Identify which cell holds the provided text, then report its (X, Y) central coordinate. 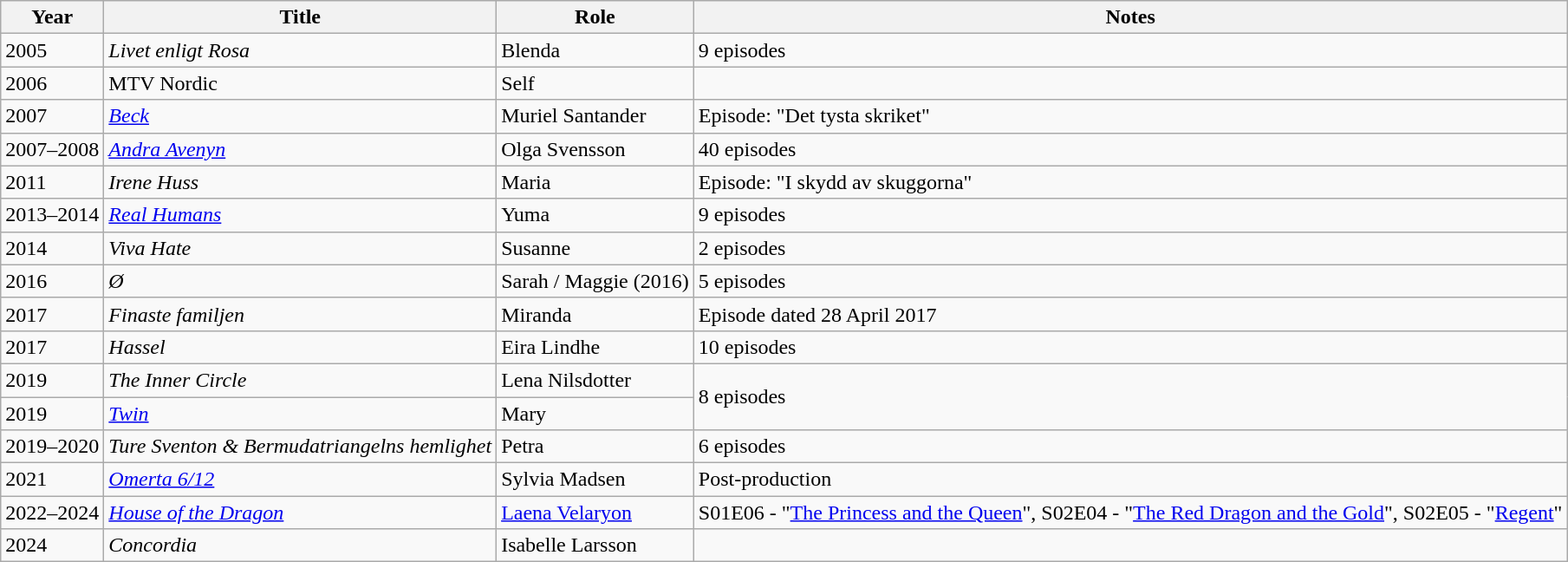
2019–2020 (52, 447)
Self (595, 83)
Episode dated 28 April 2017 (1130, 314)
Isabelle Larsson (595, 546)
Notes (1130, 17)
Title (300, 17)
Irene Huss (300, 182)
Sylvia Madsen (595, 480)
Year (52, 17)
Finaste familjen (300, 314)
2007–2008 (52, 149)
Lena Nilsdotter (595, 380)
2005 (52, 50)
10 episodes (1130, 347)
Ture Sventon & Bermudatriangelns hemlighet (300, 447)
MTV Nordic (300, 83)
Livet enligt Rosa (300, 50)
Real Humans (300, 215)
2 episodes (1130, 248)
Beck (300, 116)
2014 (52, 248)
Omerta 6/12 (300, 480)
Viva Hate (300, 248)
Muriel Santander (595, 116)
Post-production (1130, 480)
Blenda (595, 50)
5 episodes (1130, 281)
Hassel (300, 347)
2007 (52, 116)
S01E06 - "The Princess and the Queen", S02E04 - "The Red Dragon and the Gold", S02E05 - "Regent" (1130, 513)
Maria (595, 182)
Petra (595, 447)
Andra Avenyn (300, 149)
2011 (52, 182)
Role (595, 17)
House of the Dragon (300, 513)
Miranda (595, 314)
Sarah / Maggie (2016) (595, 281)
Twin (300, 414)
2021 (52, 480)
2016 (52, 281)
Yuma (595, 215)
Mary (595, 414)
Eira Lindhe (595, 347)
2013–2014 (52, 215)
Olga Svensson (595, 149)
The Inner Circle (300, 380)
2006 (52, 83)
40 episodes (1130, 149)
Susanne (595, 248)
Episode: "I skydd av skuggorna" (1130, 182)
Concordia (300, 546)
Ø (300, 281)
2022–2024 (52, 513)
8 episodes (1130, 396)
Episode: "Det tysta skriket" (1130, 116)
6 episodes (1130, 447)
Laena Velaryon (595, 513)
2024 (52, 546)
